Return the (X, Y) coordinate for the center point of the cell that contains the specified text.  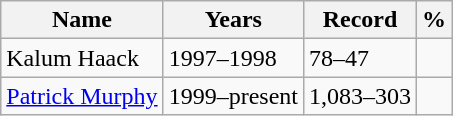
Patrick Murphy (82, 96)
1999–present (233, 96)
1997–1998 (233, 58)
1,083–303 (360, 96)
Record (360, 20)
Years (233, 20)
Kalum Haack (82, 58)
% (434, 20)
78–47 (360, 58)
Name (82, 20)
